Return (x, y) of the center of cell containing provided text 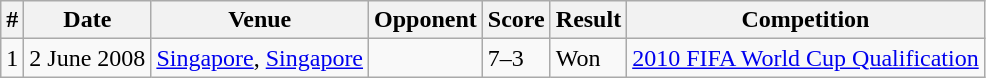
Won (588, 58)
# (12, 20)
1 (12, 58)
Venue (260, 20)
2 June 2008 (88, 58)
Date (88, 20)
Score (516, 20)
Opponent (426, 20)
7–3 (516, 58)
Result (588, 20)
Singapore, Singapore (260, 58)
2010 FIFA World Cup Qualification (806, 58)
Competition (806, 20)
